Scan for the cell matching the given text and deliver its (x, y) coordinate at center. 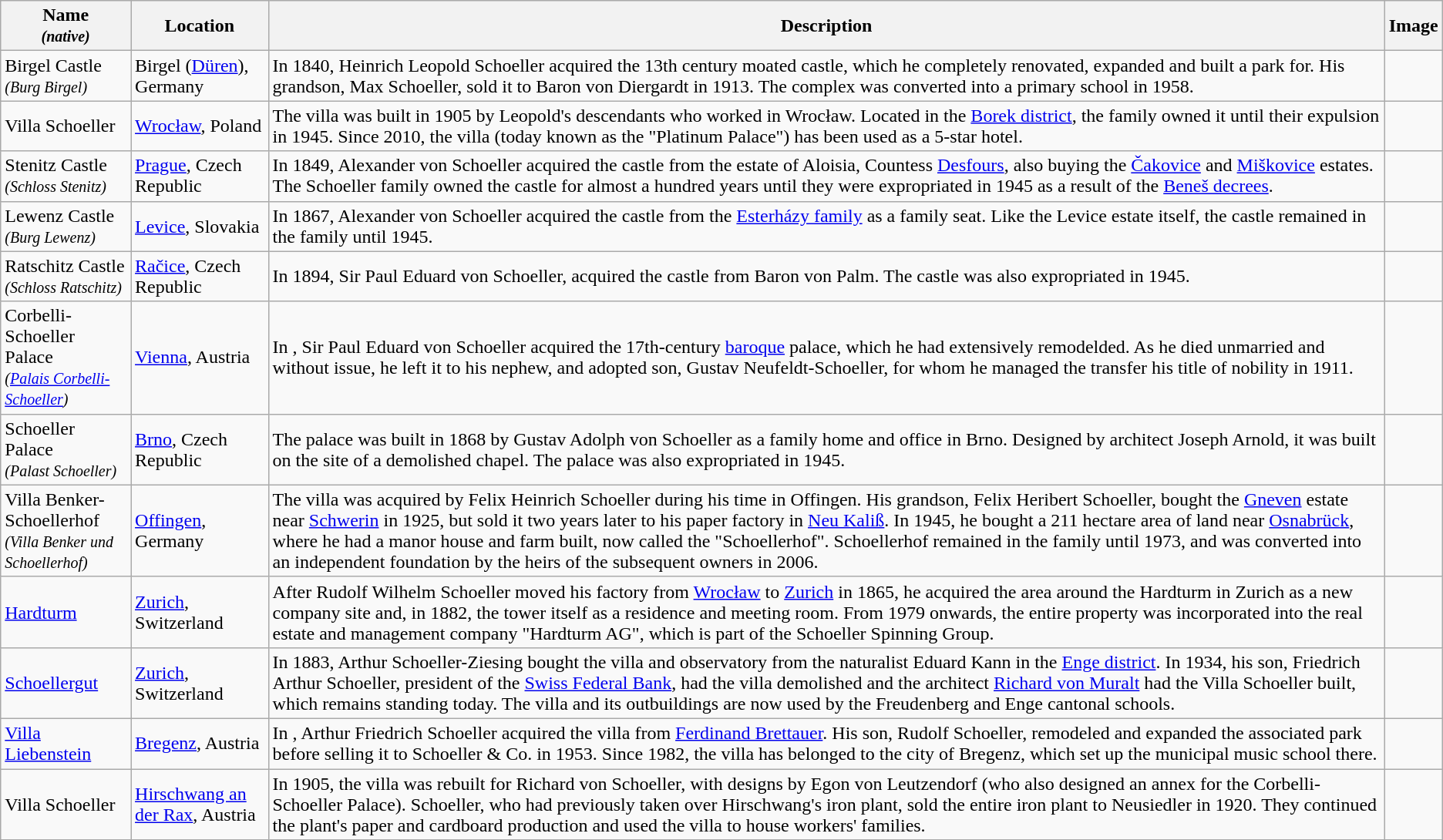
Račice, Czech Republic (200, 276)
Schoellergut (66, 683)
Image (1414, 26)
Ratschitz Castle(Schloss Ratschitz) (66, 276)
Corbelli-Schoeller Palace(Palais Corbelli-Schoeller) (66, 358)
Levice, Slovakia (200, 227)
Description (826, 26)
Villa Liebenstein (66, 743)
Hirschwang an der Rax, Austria (200, 805)
Birgel (Düren), Germany (200, 76)
Lewenz Castle(Burg Lewenz) (66, 227)
Name (native) (66, 26)
Wrocław, Poland (200, 126)
Birgel Castle(Burg Birgel) (66, 76)
Vienna, Austria (200, 358)
Bregenz, Austria (200, 743)
Hardturm (66, 612)
Schoeller Palace (Palast Schoeller) (66, 449)
Stenitz Castle(Schloss Stenitz) (66, 176)
Villa Benker-Schoellerhof(Villa Benker und Schoellerhof) (66, 530)
Offingen, Germany (200, 530)
Brno, Czech Republic (200, 449)
Location (200, 26)
Prague, Czech Republic (200, 176)
In 1894, Sir Paul Eduard von Schoeller, acquired the castle from Baron von Palm. The castle was also expropriated in 1945. (826, 276)
